Pinpoint the cell where the given text exists, returning its [x, y] midpoint coordinate. 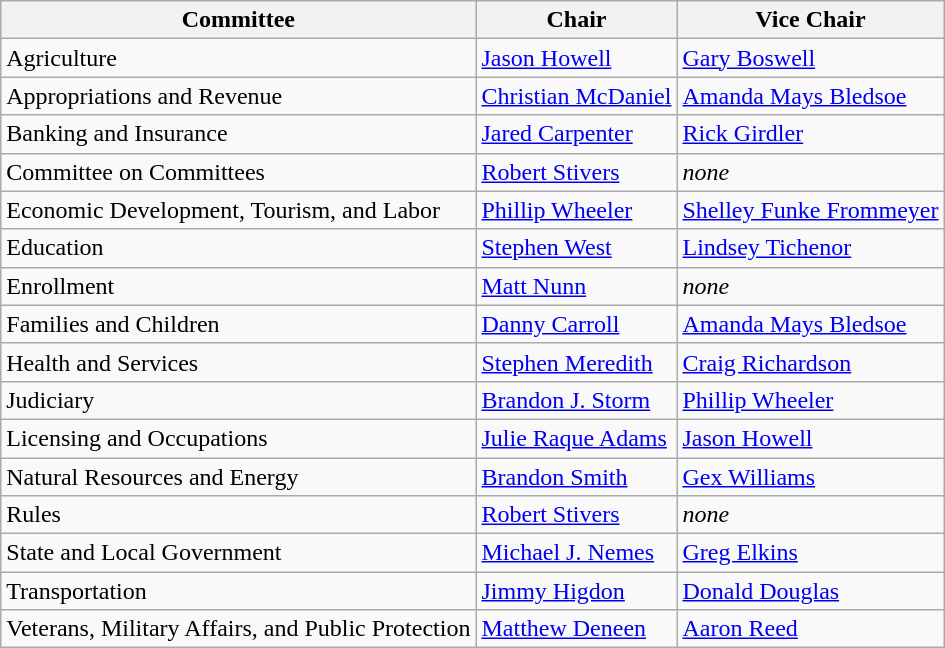
Rick Girdler [810, 134]
Gary Boswell [810, 58]
Julie Raque Adams [576, 438]
Christian McDaniel [576, 96]
Agriculture [238, 58]
Craig Richardson [810, 362]
Greg Elkins [810, 553]
Jared Carpenter [576, 134]
Committee [238, 20]
Danny Carroll [576, 324]
Enrollment [238, 286]
Matthew Deneen [576, 629]
Shelley Funke Frommeyer [810, 210]
Banking and Insurance [238, 134]
Licensing and Occupations [238, 438]
Stephen West [576, 248]
Gex Williams [810, 477]
Committee on Committees [238, 172]
Donald Douglas [810, 591]
Families and Children [238, 324]
Chair [576, 20]
Health and Services [238, 362]
State and Local Government [238, 553]
Brandon Smith [576, 477]
Education [238, 248]
Jimmy Higdon [576, 591]
Matt Nunn [576, 286]
Transportation [238, 591]
Aaron Reed [810, 629]
Economic Development, Tourism, and Labor [238, 210]
Rules [238, 515]
Natural Resources and Energy [238, 477]
Judiciary [238, 400]
Appropriations and Revenue [238, 96]
Lindsey Tichenor [810, 248]
Vice Chair [810, 20]
Veterans, Military Affairs, and Public Protection [238, 629]
Stephen Meredith [576, 362]
Brandon J. Storm [576, 400]
Michael J. Nemes [576, 553]
